Capture the cell that displays the provided text and extract its [X, Y] central coordinate. 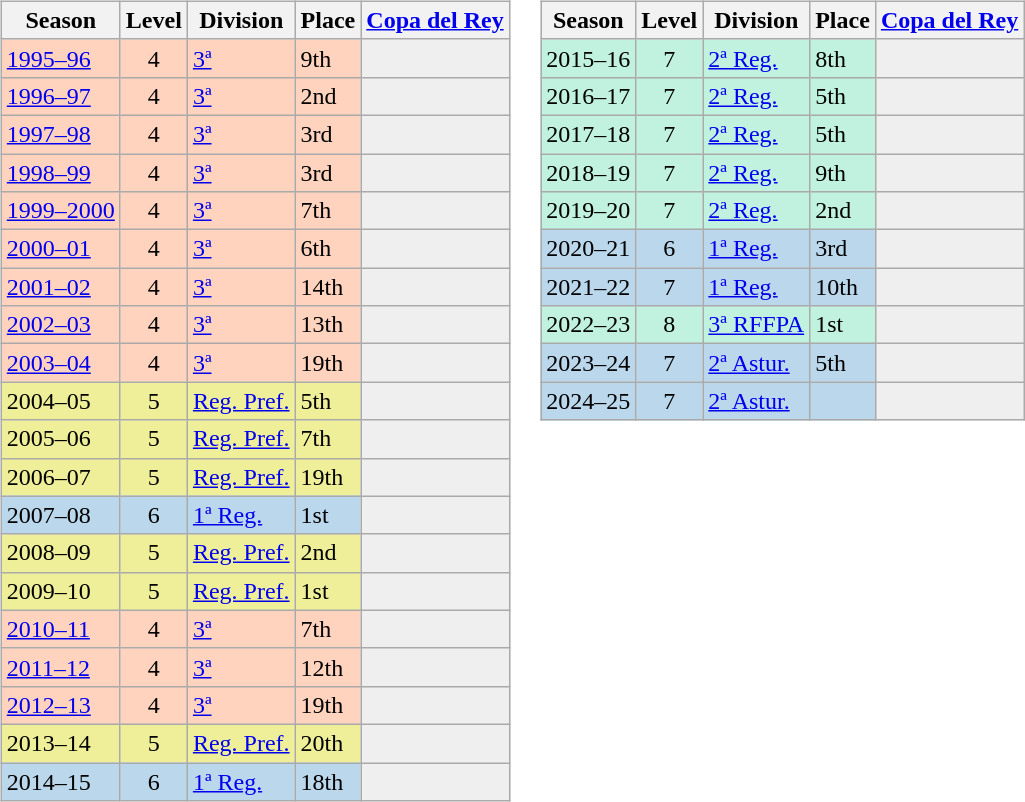
2012–13 [60, 705]
2005–06 [60, 439]
2001–02 [60, 287]
2018–19 [588, 173]
2016–17 [588, 96]
2007–08 [60, 515]
12th [328, 667]
13th [328, 325]
2002–03 [60, 325]
2021–22 [588, 287]
1998–99 [60, 173]
2022–23 [588, 325]
2011–12 [60, 667]
2023–24 [588, 363]
2017–18 [588, 134]
6th [328, 249]
18th [328, 781]
14th [328, 287]
2008–09 [60, 553]
10th [843, 287]
2004–05 [60, 401]
3ª RFFPA [756, 325]
2009–10 [60, 591]
2014–15 [60, 781]
2013–14 [60, 743]
2015–16 [588, 58]
1999–2000 [60, 211]
2010–11 [60, 629]
8 [670, 325]
2006–07 [60, 477]
2003–04 [60, 363]
2019–20 [588, 211]
2020–21 [588, 249]
8th [843, 58]
20th [328, 743]
1996–97 [60, 96]
2024–25 [588, 401]
1997–98 [60, 134]
1995–96 [60, 58]
2000–01 [60, 249]
